Identify which cell holds the provided text, then report its (X, Y) central coordinate. 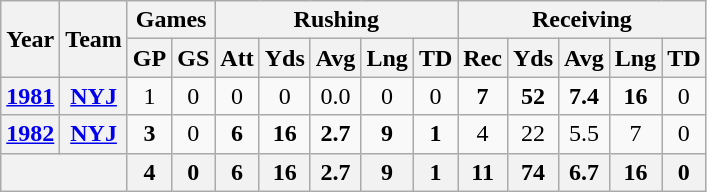
11 (483, 172)
7.4 (584, 96)
Rushing (336, 20)
GS (194, 58)
52 (532, 96)
Att (237, 58)
0.0 (336, 96)
Rec (483, 58)
Receiving (582, 20)
GP (149, 58)
1982 (30, 134)
5.5 (584, 134)
Games (170, 20)
Team (94, 39)
6.7 (584, 172)
1981 (30, 96)
22 (532, 134)
74 (532, 172)
3 (149, 134)
Year (30, 39)
